Scan for the cell matching the given text and deliver its (x, y) coordinate at center. 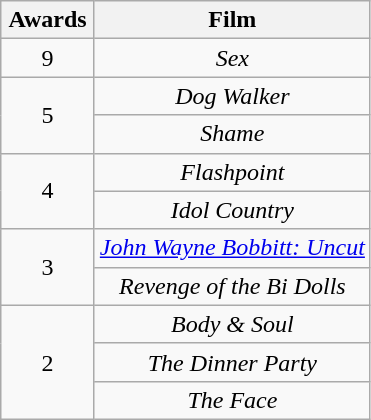
4 (48, 191)
Shame (232, 134)
Dog Walker (232, 96)
Revenge of the Bi Dolls (232, 286)
Awards (48, 20)
5 (48, 115)
John Wayne Bobbitt: Uncut (232, 248)
Flashpoint (232, 172)
2 (48, 362)
Body & Soul (232, 324)
The Face (232, 400)
Sex (232, 58)
The Dinner Party (232, 362)
Film (232, 20)
Idol Country (232, 210)
9 (48, 58)
3 (48, 267)
